Scan for the cell matching the given text and deliver its (X, Y) coordinate at center. 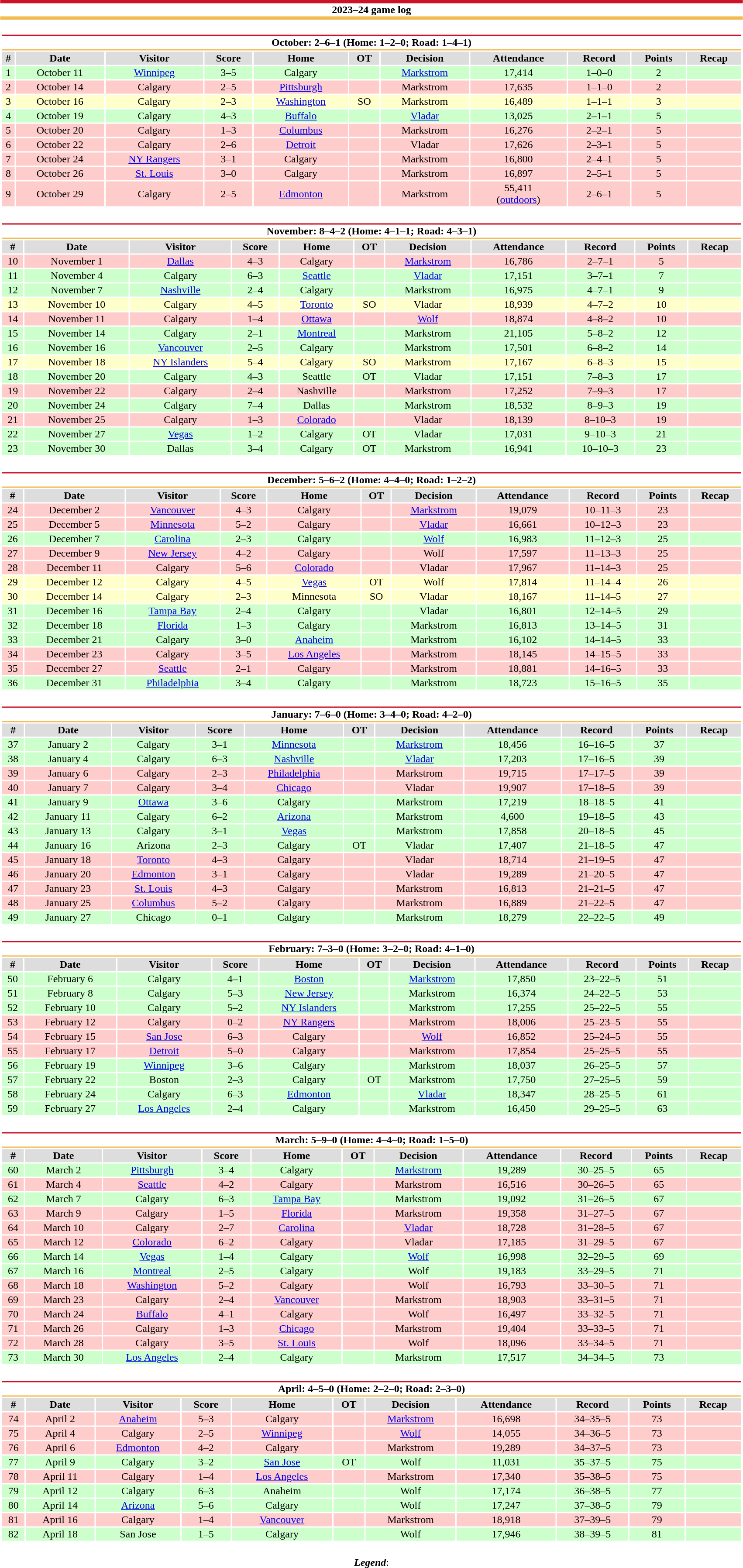
November 30 (77, 448)
26–25–5 (602, 1066)
November 14 (77, 333)
16,793 (512, 1286)
October 22 (60, 144)
16,374 (521, 993)
72 (13, 1343)
March 7 (64, 1199)
18,456 (513, 744)
33–31–5 (595, 1300)
11–12–3 (603, 539)
1–2 (255, 434)
October 20 (60, 131)
11–14–4 (603, 582)
82 (13, 1534)
December 31 (74, 683)
February: 7–3–0 (Home: 3–2–0; Road: 4–1–0) (371, 949)
16 (13, 348)
March 26 (64, 1328)
February 17 (70, 1051)
14,055 (506, 1433)
0–1 (220, 917)
17–16–5 (596, 759)
17,031 (519, 434)
2–7–1 (601, 261)
16,786 (519, 261)
56 (12, 1066)
34–35–5 (593, 1419)
10–11–3 (603, 510)
17,635 (519, 87)
18,728 (512, 1228)
78 (13, 1477)
November 11 (77, 319)
38–39–5 (593, 1534)
October 16 (60, 102)
2–5–1 (599, 173)
33–29–5 (595, 1271)
44 (13, 846)
21–21–5 (596, 888)
16,497 (512, 1314)
16,698 (506, 1419)
9–10–3 (601, 434)
37–38–5 (593, 1506)
14–14–5 (603, 640)
50 (12, 979)
16,941 (519, 448)
March 12 (64, 1242)
March 24 (64, 1314)
17,850 (521, 979)
18,167 (523, 597)
60 (13, 1170)
18–18–5 (596, 802)
March 16 (64, 1271)
34–36–5 (593, 1433)
March 9 (64, 1213)
November 22 (77, 391)
25–22–5 (602, 1008)
54 (12, 1037)
33–30–5 (595, 1286)
October 24 (60, 159)
30 (12, 597)
January 11 (68, 817)
October 14 (60, 87)
80 (13, 1506)
18,279 (513, 917)
February 22 (70, 1080)
January 9 (68, 802)
11–14–5 (603, 597)
23–22–5 (602, 979)
17,967 (523, 568)
32 (12, 626)
February 19 (70, 1066)
December 5 (74, 524)
17,185 (512, 1242)
18,714 (513, 860)
April 4 (60, 1433)
November 27 (77, 434)
November 1 (77, 261)
8 (8, 173)
33–32–5 (595, 1314)
17,407 (513, 846)
1–1–0 (599, 87)
64 (13, 1228)
28 (12, 568)
21–22–5 (596, 903)
January 23 (68, 888)
17,814 (523, 582)
2–3–1 (599, 144)
20 (13, 406)
November 20 (77, 377)
4–8–2 (601, 319)
8–10–3 (601, 420)
April 6 (60, 1448)
21,105 (519, 333)
December 23 (74, 654)
4–7–2 (601, 304)
19,404 (512, 1328)
2–6–1 (599, 194)
17,501 (519, 348)
25–23–5 (602, 1022)
April 11 (60, 1477)
December 2 (74, 510)
February 10 (70, 1008)
October 19 (60, 116)
1 (8, 73)
November 10 (77, 304)
November 16 (77, 348)
November 24 (77, 406)
34–37–5 (593, 1448)
13 (13, 304)
17,340 (506, 1477)
January 13 (68, 831)
5–4 (255, 362)
March 10 (64, 1228)
4,600 (513, 817)
January 4 (68, 759)
30–26–5 (595, 1184)
17,597 (523, 553)
16,998 (512, 1257)
March 2 (64, 1170)
2–7 (226, 1228)
7–9–3 (601, 391)
November 7 (77, 290)
18,145 (523, 654)
14–16–5 (603, 668)
16,889 (513, 903)
35–38–5 (593, 1477)
19,907 (513, 788)
18 (13, 377)
19–18–5 (596, 817)
November 4 (77, 275)
2–2–1 (599, 131)
29–25–5 (602, 1108)
18,903 (512, 1300)
31–26–5 (595, 1199)
January 7 (68, 788)
4–7–1 (601, 290)
April 14 (60, 1506)
January: 7–6–0 (Home: 3–4–0; Road: 4–2–0) (371, 714)
April 18 (60, 1534)
April 12 (60, 1491)
8–9–3 (601, 406)
68 (13, 1286)
70 (13, 1314)
16,489 (519, 102)
13,025 (519, 116)
34–34–5 (595, 1357)
16,800 (519, 159)
17,750 (521, 1080)
11–14–3 (603, 568)
16,801 (523, 611)
1–1–1 (599, 102)
11 (13, 275)
25–24–5 (602, 1037)
16,661 (523, 524)
March 28 (64, 1343)
17,247 (506, 1506)
16,276 (519, 131)
March 18 (64, 1286)
6–8–3 (601, 362)
19,092 (512, 1199)
3–7–1 (601, 275)
36–38–5 (593, 1491)
December: 5–6–2 (Home: 4–4–0; Road: 1–2–2) (371, 480)
17,219 (513, 802)
March 14 (64, 1257)
6–8–2 (601, 348)
17,854 (521, 1051)
December 9 (74, 553)
58 (12, 1094)
January 25 (68, 903)
28–25–5 (602, 1094)
January 18 (68, 860)
48 (13, 903)
66 (13, 1257)
17,255 (521, 1008)
5–0 (235, 1051)
18,939 (519, 304)
2–6 (228, 144)
2023–24 game log (371, 10)
18,723 (523, 683)
27–25–5 (602, 1080)
31–29–5 (595, 1242)
16,897 (519, 173)
11–13–3 (603, 553)
62 (13, 1199)
36 (12, 683)
25–25–5 (602, 1051)
18,347 (521, 1094)
16,450 (521, 1108)
76 (13, 1448)
April 9 (60, 1462)
21–20–5 (596, 874)
19,079 (523, 510)
March: 5–9–0 (Home: 4–4–0; Road: 1–5–0) (371, 1140)
February 24 (70, 1094)
15–16–5 (603, 683)
October 11 (60, 73)
30–25–5 (595, 1170)
October 26 (60, 173)
40 (13, 788)
December 12 (74, 582)
January 27 (68, 917)
February 15 (70, 1037)
17–18–5 (596, 788)
November 18 (77, 362)
16,975 (519, 290)
18,918 (506, 1520)
March 4 (64, 1184)
2–4–1 (599, 159)
22 (13, 434)
January 16 (68, 846)
17,252 (519, 391)
1–0–0 (599, 73)
January 6 (68, 773)
22–22–5 (596, 917)
42 (13, 817)
17–17–5 (596, 773)
7–4 (255, 406)
20–18–5 (596, 831)
17,414 (519, 73)
4 (8, 116)
0–2 (235, 1022)
7–8–3 (601, 377)
14–15–5 (603, 654)
December 16 (74, 611)
5–8–2 (601, 333)
21–19–5 (596, 860)
17,167 (519, 362)
February 6 (70, 979)
March 30 (64, 1357)
18,096 (512, 1343)
19,358 (512, 1213)
December 21 (74, 640)
April: 4–5–0 (Home: 2–2–0; Road: 2–3–0) (371, 1389)
February 8 (70, 993)
34 (12, 654)
January 20 (68, 874)
December 11 (74, 568)
18,139 (519, 420)
6 (8, 144)
35–37–5 (593, 1462)
November: 8–4–2 (Home: 4–1–1; Road: 4–3–1) (371, 231)
18,874 (519, 319)
December 27 (74, 668)
38 (13, 759)
April 16 (60, 1520)
17,517 (512, 1357)
52 (12, 1008)
33–34–5 (595, 1343)
16,852 (521, 1037)
19,183 (512, 1271)
October: 2–6–1 (Home: 1–2–0; Road: 1–4–1) (371, 43)
37–39–5 (593, 1520)
November 25 (77, 420)
10–10–3 (601, 448)
13–14–5 (603, 626)
16,102 (523, 640)
16,516 (512, 1184)
3–2 (206, 1462)
March 23 (64, 1300)
24–22–5 (602, 993)
January 2 (68, 744)
32–29–5 (595, 1257)
18,037 (521, 1066)
17,203 (513, 759)
16–16–5 (596, 744)
31–28–5 (595, 1228)
December 18 (74, 626)
18,881 (523, 668)
February 27 (70, 1108)
19,715 (513, 773)
February 12 (70, 1022)
11,031 (506, 1462)
46 (13, 874)
21–18–5 (596, 846)
18,532 (519, 406)
April 2 (60, 1419)
31–27–5 (595, 1213)
55,411(outdoors) (519, 194)
17,858 (513, 831)
17,946 (506, 1534)
12–14–5 (603, 611)
17,174 (506, 1491)
24 (12, 510)
10–12–3 (603, 524)
December 7 (74, 539)
74 (13, 1419)
16,983 (523, 539)
2–1–1 (599, 116)
17,626 (519, 144)
October 29 (60, 194)
33–33–5 (595, 1328)
18,006 (521, 1022)
December 14 (74, 597)
